From the cell containing the given text, extract its center point as (x, y) coordinate. 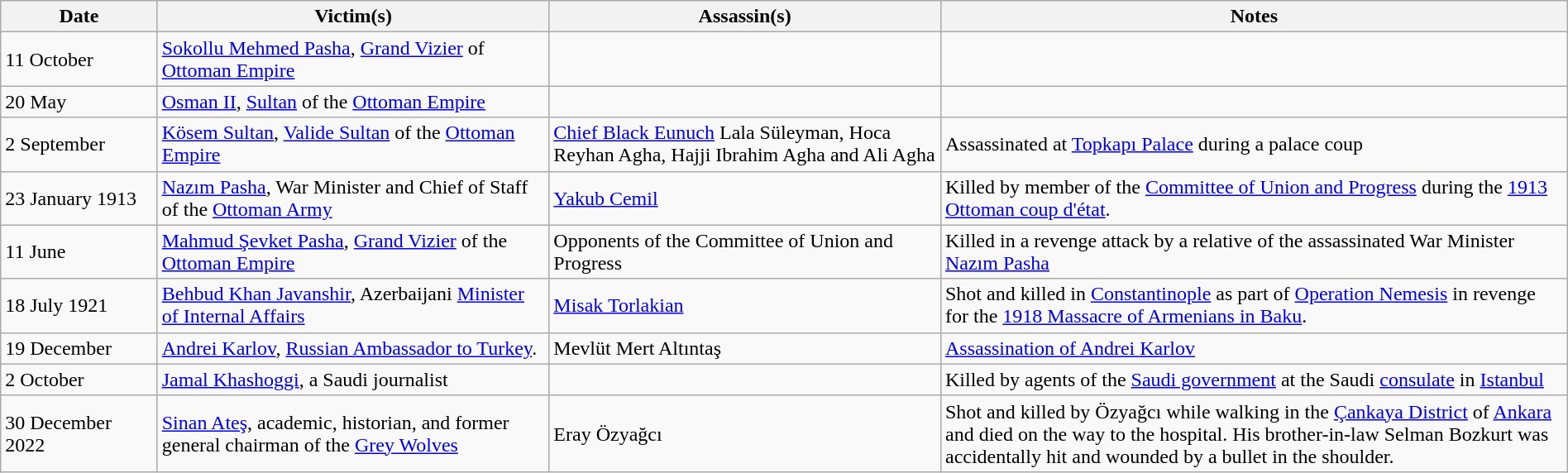
Opponents of the Committee of Union and Progress (745, 251)
Victim(s) (353, 17)
Misak Torlakian (745, 306)
20 May (79, 102)
Date (79, 17)
Notes (1254, 17)
Assassination of Andrei Karlov (1254, 348)
Killed in a revenge attack by a relative of the assassinated War Minister Nazım Pasha (1254, 251)
Killed by member of the Committee of Union and Progress during the 1913 Ottoman coup d'état. (1254, 198)
Assassinated at Topkapı Palace during a palace coup (1254, 144)
Eray Özyağcı (745, 433)
Behbud Khan Javanshir, Azerbaijani Minister of Internal Affairs (353, 306)
11 October (79, 60)
2 October (79, 380)
Yakub Cemil (745, 198)
Jamal Khashoggi, a Saudi journalist (353, 380)
18 July 1921 (79, 306)
23 January 1913 (79, 198)
19 December (79, 348)
Chief Black Eunuch Lala Süleyman, Hoca Reyhan Agha, Hajji Ibrahim Agha and Ali Agha (745, 144)
Sinan Ateş, academic, historian, and former general chairman of the Grey Wolves (353, 433)
30 December 2022 (79, 433)
Osman II, Sultan of the Ottoman Empire (353, 102)
Nazım Pasha, War Minister and Chief of Staff of the Ottoman Army (353, 198)
Mahmud Şevket Pasha, Grand Vizier of the Ottoman Empire (353, 251)
Sokollu Mehmed Pasha, Grand Vizier of Ottoman Empire (353, 60)
Killed by agents of the Saudi government at the Saudi consulate in Istanbul (1254, 380)
Assassin(s) (745, 17)
11 June (79, 251)
Kösem Sultan, Valide Sultan of the Ottoman Empire (353, 144)
Andrei Karlov, Russian Ambassador to Turkey. (353, 348)
Shot and killed in Constantinople as part of Operation Nemesis in revenge for the 1918 Massacre of Armenians in Baku. (1254, 306)
2 September (79, 144)
Mevlüt Mert Altıntaş (745, 348)
